Determine the (x, y) coordinate at the center of the cell enclosing the given text.  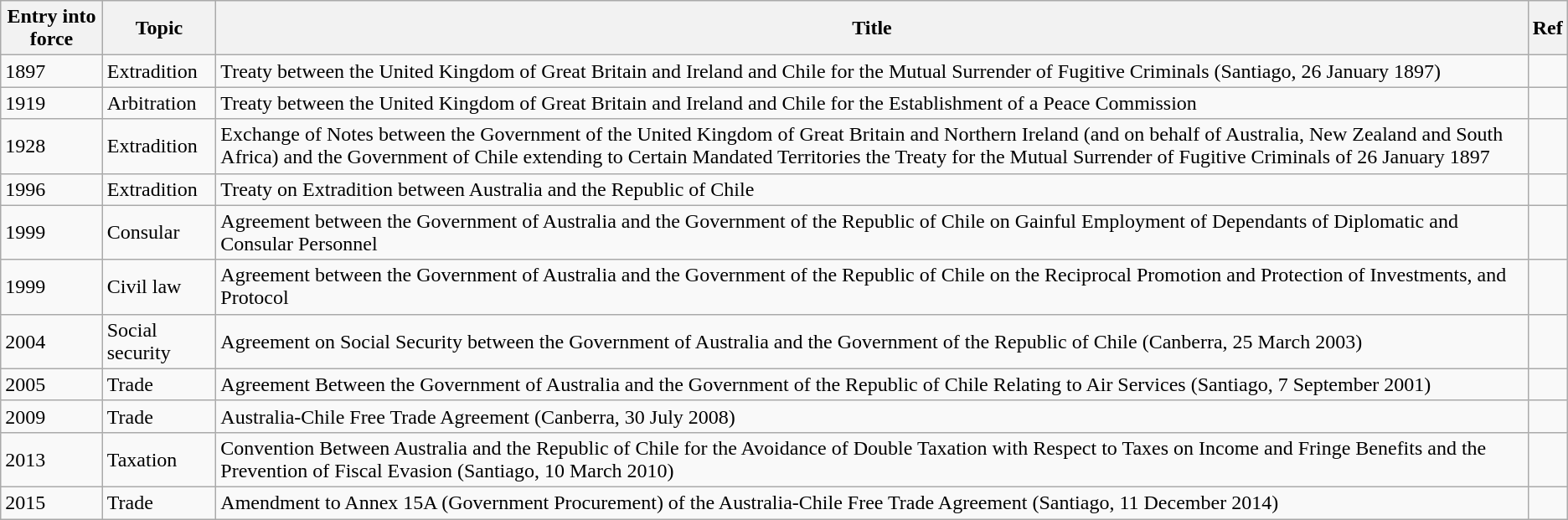
Australia-Chile Free Trade Agreement (Canberra, 30 July 2008) (872, 416)
Topic (159, 28)
1897 (52, 71)
Civil law (159, 286)
Entry into force (52, 28)
2013 (52, 459)
Taxation (159, 459)
Amendment to Annex 15A (Government Procurement) of the Australia-Chile Free Trade Agreement (Santiago, 11 December 2014) (872, 502)
Agreement Between the Government of Australia and the Government of the Republic of Chile Relating to Air Services (Santiago, 7 September 2001) (872, 384)
1928 (52, 146)
Agreement on Social Security between the Government of Australia and the Government of the Republic of Chile (Canberra, 25 March 2003) (872, 342)
Arbitration (159, 103)
2005 (52, 384)
1919 (52, 103)
2015 (52, 502)
Ref (1548, 28)
2004 (52, 342)
2009 (52, 416)
Title (872, 28)
Social security (159, 342)
1996 (52, 189)
Treaty between the United Kingdom of Great Britain and Ireland and Chile for the Mutual Surrender of Fugitive Criminals (Santiago, 26 January 1897) (872, 71)
Consular (159, 233)
Treaty on Extradition between Australia and the Republic of Chile (872, 189)
Treaty between the United Kingdom of Great Britain and Ireland and Chile for the Establishment of a Peace Commission (872, 103)
